Pinpoint the cell where the given text exists, returning its [x, y] midpoint coordinate. 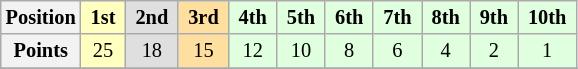
8 [349, 51]
15 [203, 51]
9th [494, 17]
Points [41, 51]
4 [446, 51]
10th [547, 17]
12 [253, 51]
3rd [203, 17]
4th [253, 17]
5th [301, 17]
25 [104, 51]
2nd [152, 17]
1st [104, 17]
18 [152, 51]
1 [547, 51]
10 [301, 51]
8th [446, 17]
6th [349, 17]
2 [494, 51]
Position [41, 17]
6 [397, 51]
7th [397, 17]
